Capture the cell that displays the provided text and extract its (x, y) central coordinate. 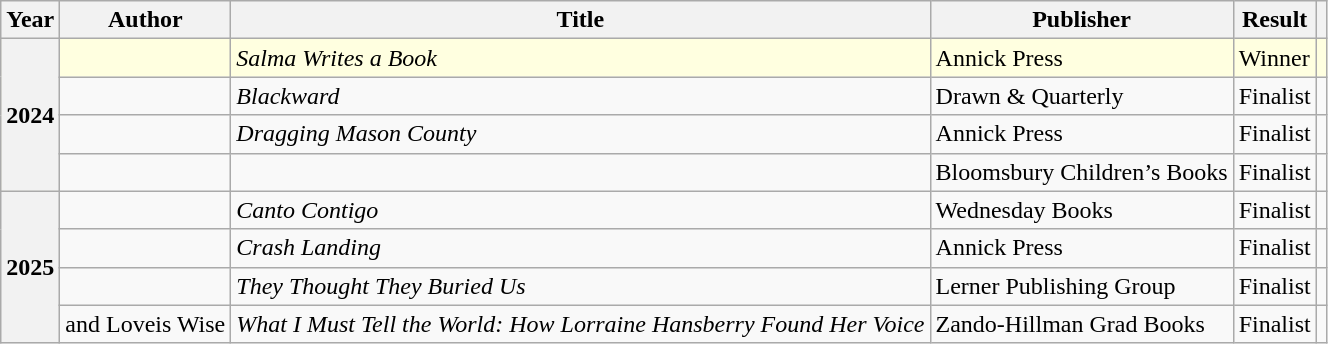
Canto Contigo (580, 210)
Salma Writes a Book (580, 58)
and Loveis Wise (146, 324)
Lerner Publishing Group (1082, 286)
Wednesday Books (1082, 210)
Year (30, 20)
Author (146, 20)
2025 (30, 267)
Blackward (580, 96)
Dragging Mason County (580, 134)
Result (1274, 20)
Title (580, 20)
They Thought They Buried Us (580, 286)
Winner (1274, 58)
Drawn & Quarterly (1082, 96)
Bloomsbury Children’s Books (1082, 172)
Zando-Hillman Grad Books (1082, 324)
2024 (30, 115)
What I Must Tell the World: How Lorraine Hansberry Found Her Voice (580, 324)
Publisher (1082, 20)
Crash Landing (580, 248)
